Identify which cell holds the provided text, then report its [X, Y] central coordinate. 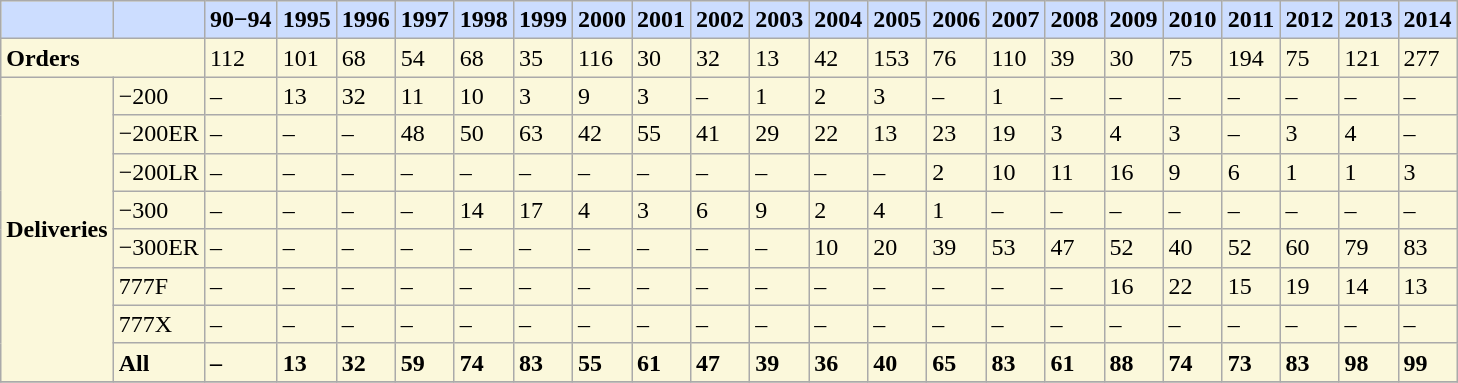
2009 [1134, 20]
23 [956, 134]
2004 [838, 20]
777X [158, 324]
17 [542, 210]
2013 [1368, 20]
50 [484, 134]
−200 [158, 96]
98 [1368, 362]
20 [898, 248]
1995 [306, 20]
Deliveries [57, 229]
1996 [366, 20]
153 [898, 58]
2006 [956, 20]
29 [780, 134]
2012 [1310, 20]
2005 [898, 20]
121 [1368, 58]
65 [956, 362]
Orders [103, 58]
1997 [424, 20]
88 [1134, 362]
2007 [1016, 20]
59 [424, 362]
2001 [662, 20]
48 [424, 134]
101 [306, 58]
1998 [484, 20]
277 [1428, 58]
54 [424, 58]
76 [956, 58]
53 [1016, 248]
2003 [780, 20]
90−94 [240, 20]
112 [240, 58]
63 [542, 134]
2008 [1074, 20]
36 [838, 362]
110 [1016, 58]
777F [158, 286]
41 [720, 134]
79 [1368, 248]
−300ER [158, 248]
73 [1251, 362]
All [158, 362]
2010 [1192, 20]
194 [1251, 58]
116 [602, 58]
99 [1428, 362]
2002 [720, 20]
1999 [542, 20]
35 [542, 58]
−200ER [158, 134]
−300 [158, 210]
2000 [602, 20]
15 [1251, 286]
2014 [1428, 20]
2011 [1251, 20]
−200LR [158, 172]
60 [1310, 248]
